Search for the cell housing the specified text and yield its (x, y) center coordinate. 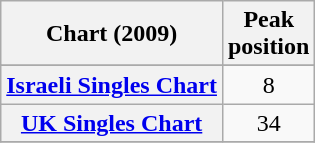
Chart (2009) (112, 34)
Israeli Singles Chart (112, 85)
8 (268, 85)
Peakposition (268, 34)
UK Singles Chart (112, 123)
34 (268, 123)
